Return (X, Y) of the center of cell containing provided text 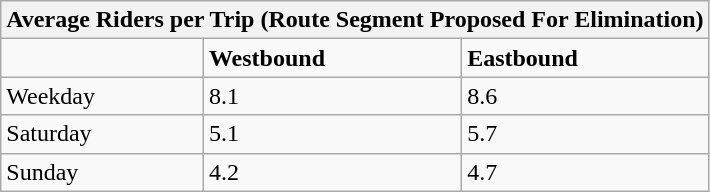
5.7 (586, 134)
Average Riders per Trip (Route Segment Proposed For Elimination) (355, 20)
Weekday (102, 96)
Eastbound (586, 58)
Westbound (332, 58)
4.2 (332, 172)
8.6 (586, 96)
8.1 (332, 96)
5.1 (332, 134)
Sunday (102, 172)
4.7 (586, 172)
Saturday (102, 134)
